Identify which cell holds the provided text, then report its (x, y) central coordinate. 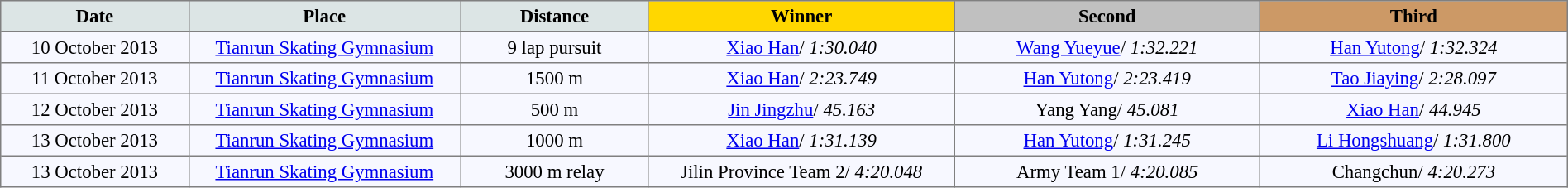
Li Hongshuang/ 1:31.800 (1413, 141)
3000 m relay (555, 171)
Army Team 1/ 4:20.085 (1107, 171)
Tao Jiaying/ 2:28.097 (1413, 79)
1000 m (555, 141)
9 lap pursuit (555, 47)
Jilin Province Team 2/ 4:20.048 (801, 171)
Han Yutong/ 2:23.419 (1107, 79)
Third (1413, 17)
Winner (801, 17)
Jin Jingzhu/ 45.163 (801, 109)
Xiao Han/ 44.945 (1413, 109)
Xiao Han/ 1:30.040 (801, 47)
Xiao Han/ 1:31.139 (801, 141)
Distance (555, 17)
1500 m (555, 79)
Date (94, 17)
Second (1107, 17)
12 October 2013 (94, 109)
Han Yutong/ 1:31.245 (1107, 141)
11 October 2013 (94, 79)
Wang Yueyue/ 1:32.221 (1107, 47)
10 October 2013 (94, 47)
Xiao Han/ 2:23.749 (801, 79)
Yang Yang/ 45.081 (1107, 109)
Han Yutong/ 1:32.324 (1413, 47)
500 m (555, 109)
Changchun/ 4:20.273 (1413, 171)
Place (324, 17)
